Extract the (X, Y) coordinate from the center of the cell holding the provided text.  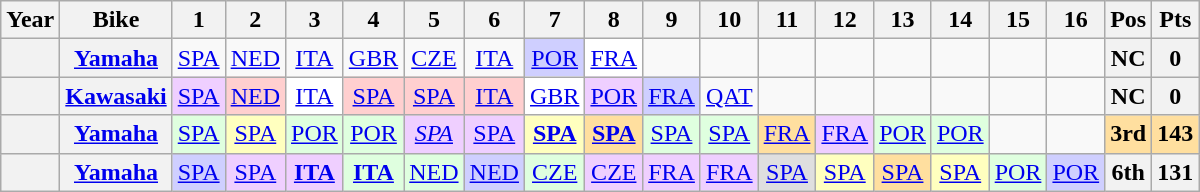
QAT (729, 96)
3rd (1128, 134)
143 (1176, 134)
6th (1128, 172)
9 (672, 20)
Pts (1176, 20)
16 (1076, 20)
6 (494, 20)
Kawasaki (116, 96)
1 (198, 20)
Bike (116, 20)
14 (960, 20)
7 (554, 20)
4 (373, 20)
2 (255, 20)
11 (787, 20)
131 (1176, 172)
3 (315, 20)
10 (729, 20)
Year (30, 20)
12 (845, 20)
15 (1018, 20)
5 (434, 20)
8 (614, 20)
13 (903, 20)
Pos (1128, 20)
